Provide the [X, Y] coordinate of the cell's center where the given text is located.  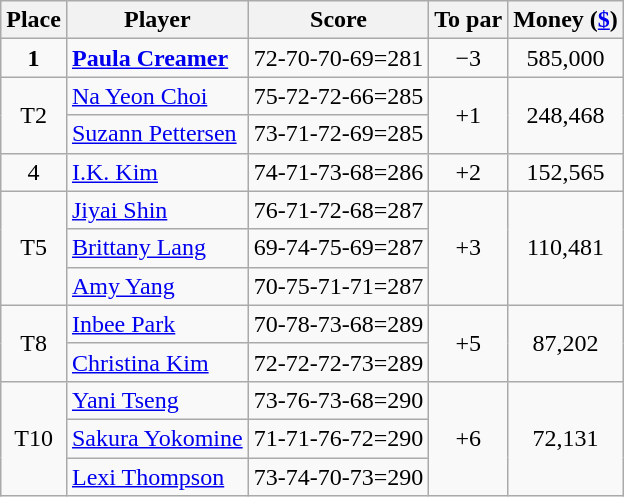
Inbee Park [157, 324]
4 [34, 172]
73-71-72-69=285 [338, 134]
87,202 [566, 343]
72-70-70-69=281 [338, 58]
110,481 [566, 248]
72,131 [566, 438]
Amy Yang [157, 286]
+2 [468, 172]
T10 [34, 438]
+6 [468, 438]
585,000 [566, 58]
248,468 [566, 115]
T5 [34, 248]
Brittany Lang [157, 248]
73-76-73-68=290 [338, 400]
To par [468, 20]
76-71-72-68=287 [338, 210]
Place [34, 20]
T8 [34, 343]
75-72-72-66=285 [338, 96]
I.K. Kim [157, 172]
Money ($) [566, 20]
Na Yeon Choi [157, 96]
152,565 [566, 172]
71-71-76-72=290 [338, 438]
74-71-73-68=286 [338, 172]
+3 [468, 248]
72-72-72-73=289 [338, 362]
1 [34, 58]
T2 [34, 115]
Christina Kim [157, 362]
+5 [468, 343]
73-74-70-73=290 [338, 477]
70-78-73-68=289 [338, 324]
Lexi Thompson [157, 477]
−3 [468, 58]
70-75-71-71=287 [338, 286]
Player [157, 20]
Sakura Yokomine [157, 438]
69-74-75-69=287 [338, 248]
Jiyai Shin [157, 210]
Suzann Pettersen [157, 134]
Yani Tseng [157, 400]
Score [338, 20]
+1 [468, 115]
Paula Creamer [157, 58]
